For the text-containing cell, return its midpoint in [X, Y] coordinate format. 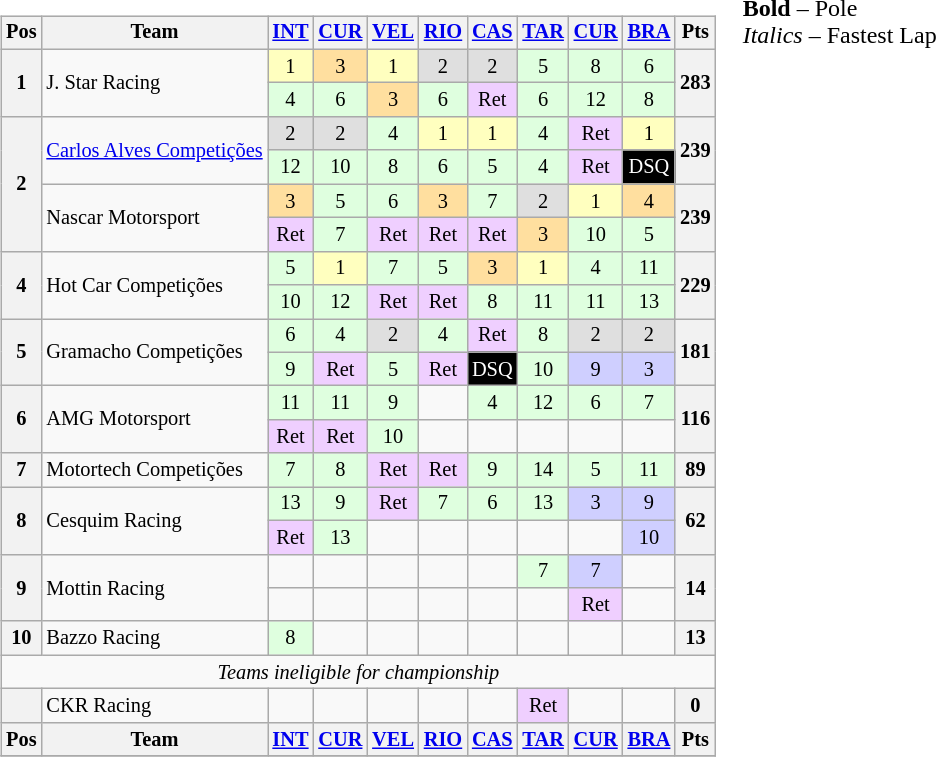
89 [695, 470]
62 [695, 520]
181 [695, 352]
116 [695, 420]
Hot Car Competições [154, 284]
Bazzo Racing [154, 638]
Carlos Alves Competições [154, 150]
Mottin Racing [154, 588]
AMG Motorsport [154, 420]
Gramacho Competições [154, 352]
CKR Racing [154, 706]
J. Star Racing [154, 82]
Nascar Motorsport [154, 218]
283 [695, 82]
Motortech Competições [154, 470]
Teams ineligible for championship [358, 672]
0 [695, 706]
229 [695, 284]
Cesquim Racing [154, 520]
